Output the [X, Y] coordinate of the center of the cell containing the given text.  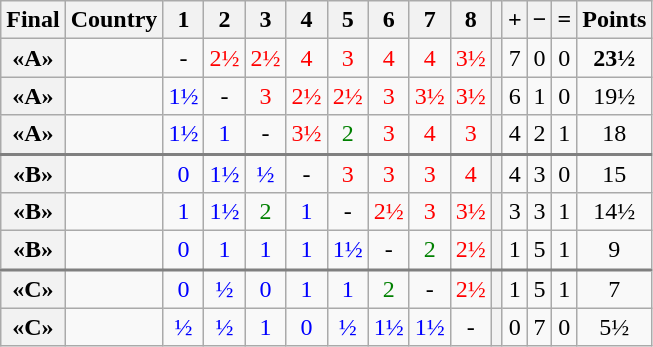
− [540, 20]
Final [33, 20]
19½ [614, 96]
9 [614, 250]
18 [614, 134]
= [564, 20]
5½ [614, 327]
Points [614, 20]
8 [470, 20]
14½ [614, 212]
Country [114, 20]
23½ [614, 58]
+ [514, 20]
15 [614, 174]
